Return [x, y] of the center of cell containing provided text 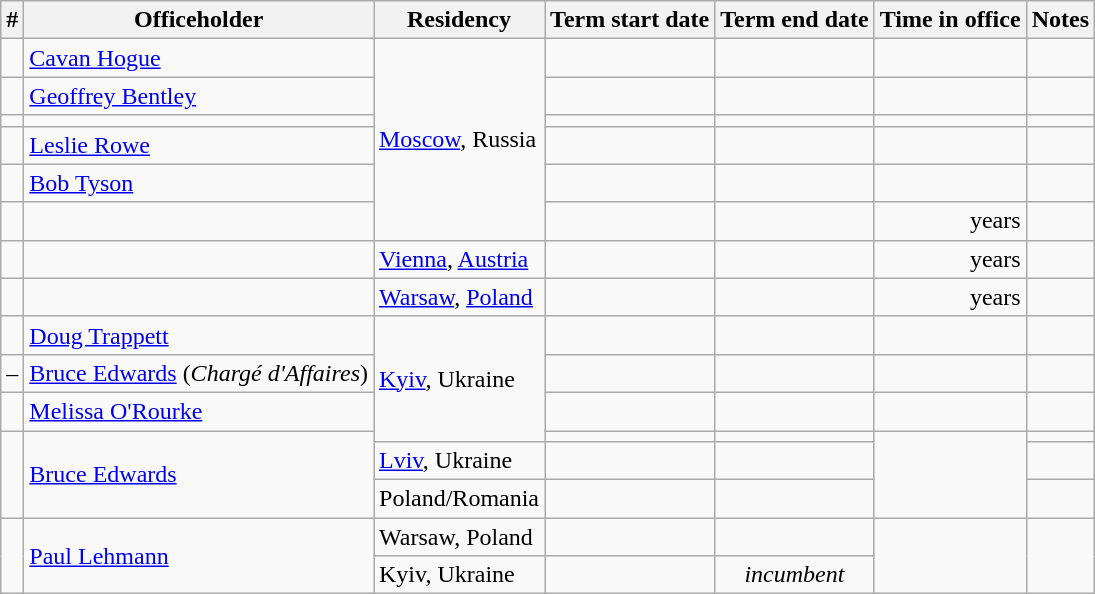
Lviv, Ukraine [460, 461]
Poland/Romania [460, 499]
Paul Lehmann [199, 556]
Officeholder [199, 20]
Term end date [795, 20]
Bruce Edwards [199, 474]
Residency [460, 20]
– [12, 373]
Moscow, Russia [460, 140]
Term start date [630, 20]
Cavan Hogue [199, 58]
Bruce Edwards (Chargé d'Affaires) [199, 373]
# [12, 20]
incumbent [795, 575]
Geoffrey Bentley [199, 96]
Bob Tyson [199, 183]
Time in office [950, 20]
Notes [1060, 20]
Leslie Rowe [199, 145]
Melissa O'Rourke [199, 411]
Doug Trappett [199, 335]
Vienna, Austria [460, 259]
